Determine the [x, y] coordinate at the center of the cell enclosing the given text.  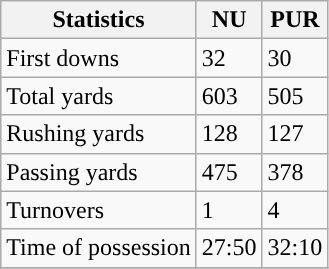
27:50 [229, 248]
Rushing yards [99, 134]
378 [295, 172]
NU [229, 20]
32 [229, 58]
Time of possession [99, 248]
4 [295, 210]
603 [229, 96]
127 [295, 134]
Turnovers [99, 210]
505 [295, 96]
Passing yards [99, 172]
475 [229, 172]
1 [229, 210]
Statistics [99, 20]
128 [229, 134]
30 [295, 58]
PUR [295, 20]
Total yards [99, 96]
32:10 [295, 248]
First downs [99, 58]
